Capture the cell that displays the provided text and extract its (X, Y) central coordinate. 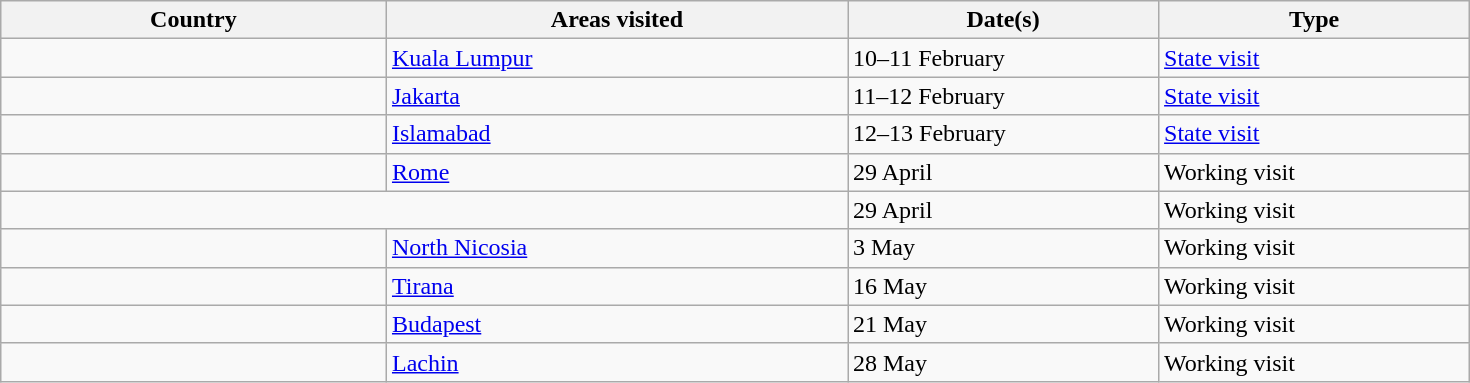
21 May (1004, 324)
North Nicosia (616, 248)
Kuala Lumpur (616, 58)
Tirana (616, 286)
Areas visited (616, 20)
Budapest (616, 324)
16 May (1004, 286)
Type (1314, 20)
11–12 February (1004, 96)
10–11 February (1004, 58)
Country (193, 20)
Lachin (616, 362)
Rome (616, 172)
12–13 February (1004, 134)
Date(s) (1004, 20)
3 May (1004, 248)
Jakarta (616, 96)
Islamabad (616, 134)
28 May (1004, 362)
